Search for the cell housing the specified text and yield its (x, y) center coordinate. 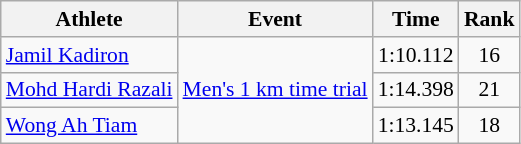
21 (490, 90)
Wong Ah Tiam (90, 126)
Men's 1 km time trial (276, 90)
18 (490, 126)
Athlete (90, 19)
Mohd Hardi Razali (90, 90)
1:10.112 (416, 55)
1:14.398 (416, 90)
Jamil Kadiron (90, 55)
1:13.145 (416, 126)
Rank (490, 19)
Event (276, 19)
Time (416, 19)
16 (490, 55)
